For the text-containing cell, return its midpoint in (x, y) coordinate format. 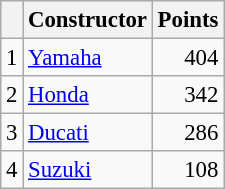
Ducati (88, 133)
Points (188, 20)
Yamaha (88, 58)
4 (12, 170)
2 (12, 95)
404 (188, 58)
1 (12, 58)
108 (188, 170)
342 (188, 95)
3 (12, 133)
286 (188, 133)
Suzuki (88, 170)
Honda (88, 95)
Constructor (88, 20)
